Return the (x, y) coordinate for the center point of the cell that contains the specified text.  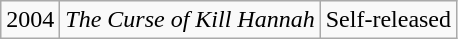
2004 (30, 20)
The Curse of Kill Hannah (190, 20)
Self-released (388, 20)
